Identify which cell holds the provided text, then report its (X, Y) central coordinate. 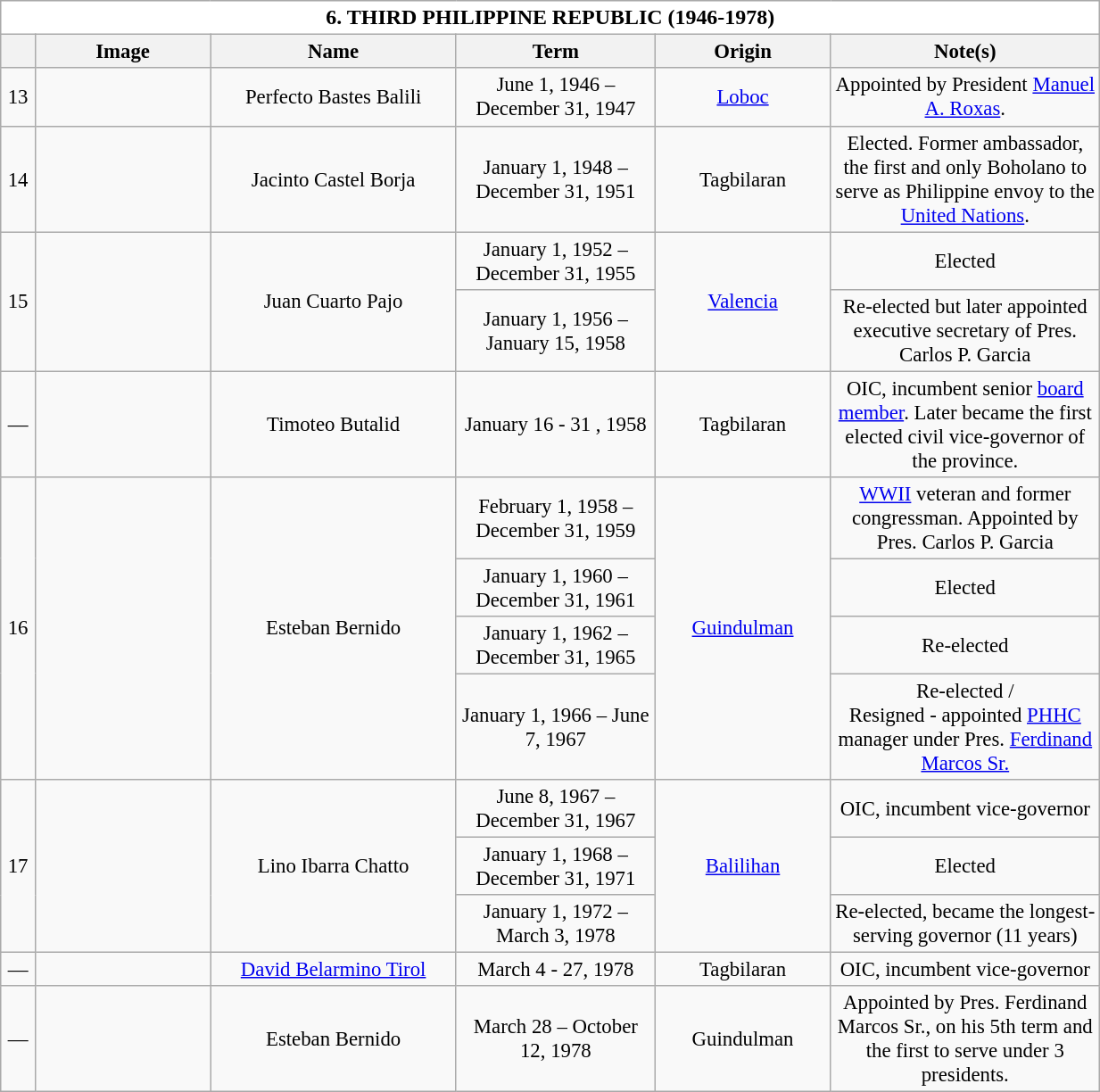
6. THIRD PHILIPPINE REPUBLIC (1946-1978) (550, 18)
March 28 – October 12, 1978 (555, 1038)
March 4 - 27, 1978 (555, 970)
June 8, 1967 –December 31, 1967 (555, 808)
January 16 - 31 , 1958 (555, 425)
January 1, 1962 – December 31, 1965 (555, 646)
January 1, 1972 – March 3, 1978 (555, 924)
Elected. Former ambassador, the first and only Boholano to serve as Philippine envoy to the United Nations. (965, 178)
January 1, 1960 – December 31, 1961 (555, 587)
Perfecto Bastes Balili (334, 98)
Lino Ibarra Chatto (334, 866)
17 (18, 866)
June 1, 1946 –December 31, 1947 (555, 98)
WWII veteran and former congressman. Appointed by Pres. Carlos P. Garcia (965, 518)
Valencia (742, 302)
Re-elected / Resigned - appointed PHHC manager under Pres. Ferdinand Marcos Sr. (965, 726)
David Belarmino Tirol (334, 970)
Re-elected (965, 646)
Juan Cuarto Pajo (334, 302)
Note(s) (965, 52)
16 (18, 628)
January 1, 1956 – January 15, 1958 (555, 330)
January 1, 1968 – December 31, 1971 (555, 867)
January 1, 1948 –December 31, 1951 (555, 178)
Term (555, 52)
Re-elected, became the longest-serving governor (11 years) (965, 924)
Name (334, 52)
January 1, 1952 – December 31, 1955 (555, 261)
January 1, 1966 – June 7, 1967 (555, 726)
13 (18, 98)
Loboc (742, 98)
Appointed by President Manuel A. Roxas. (965, 98)
Balilihan (742, 866)
Timoteo Butalid (334, 425)
14 (18, 178)
Jacinto Castel Borja (334, 178)
Re-elected but later appointed executive secretary of Pres. Carlos P. Garcia (965, 330)
Origin (742, 52)
OIC, incumbent senior board member. Later became the first elected civil vice-governor of the province. (965, 425)
Image (123, 52)
15 (18, 302)
Appointed by Pres. Ferdinand Marcos Sr., on his 5th term and the first to serve under 3 presidents. (965, 1038)
February 1, 1958 – December 31, 1959 (555, 518)
